Find where the given text appears and provide that cell's center as (x, y) coordinate. 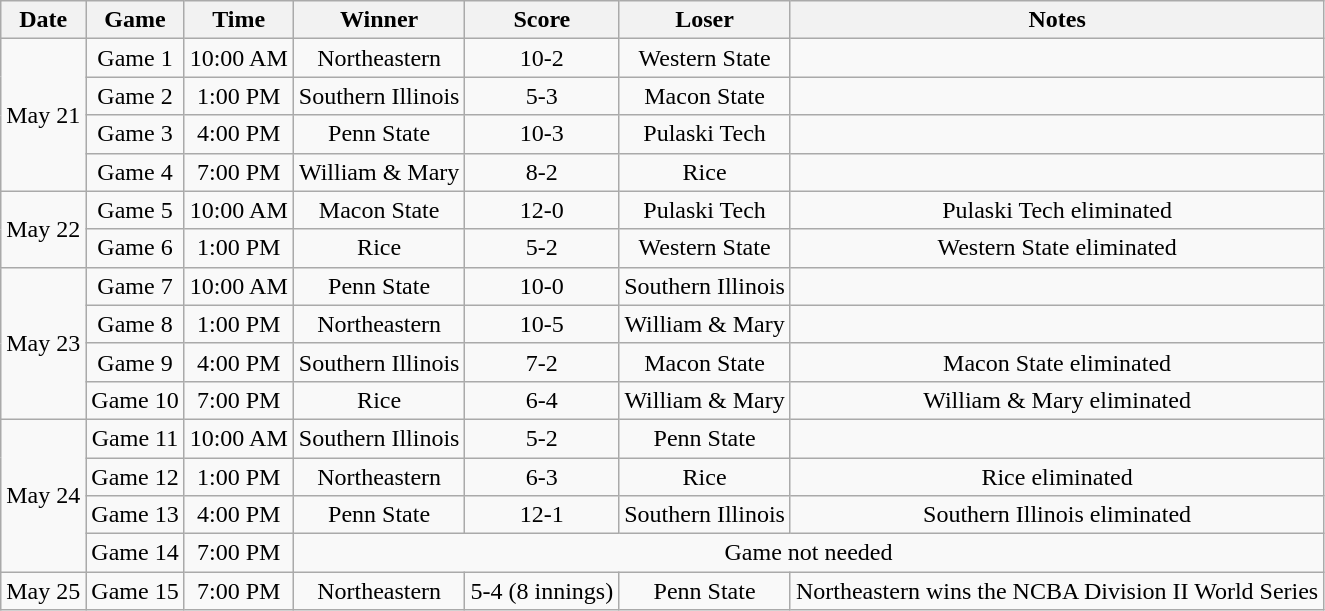
Game 8 (135, 324)
12-0 (542, 210)
May 23 (44, 343)
5-4 (8 innings) (542, 591)
Game 7 (135, 286)
Winner (379, 20)
7-2 (542, 362)
Date (44, 20)
Game 2 (135, 96)
Northeastern wins the NCBA Division II World Series (1056, 591)
Game not needed (808, 553)
Game 13 (135, 515)
Game 9 (135, 362)
May 22 (44, 229)
5-3 (542, 96)
Rice eliminated (1056, 477)
May 25 (44, 591)
Game 15 (135, 591)
10-5 (542, 324)
Game 4 (135, 172)
6-4 (542, 400)
Western State eliminated (1056, 248)
Game 1 (135, 58)
10-2 (542, 58)
Game 3 (135, 134)
6-3 (542, 477)
Game 11 (135, 438)
10-0 (542, 286)
Loser (705, 20)
Game 10 (135, 400)
Game 6 (135, 248)
Game 14 (135, 553)
Score (542, 20)
William & Mary eliminated (1056, 400)
Southern Illinois eliminated (1056, 515)
May 21 (44, 115)
10-3 (542, 134)
Game 5 (135, 210)
May 24 (44, 495)
Time (238, 20)
Notes (1056, 20)
12-1 (542, 515)
Game (135, 20)
8-2 (542, 172)
Macon State eliminated (1056, 362)
Game 12 (135, 477)
Pulaski Tech eliminated (1056, 210)
